Return [x, y] of the center of cell containing provided text 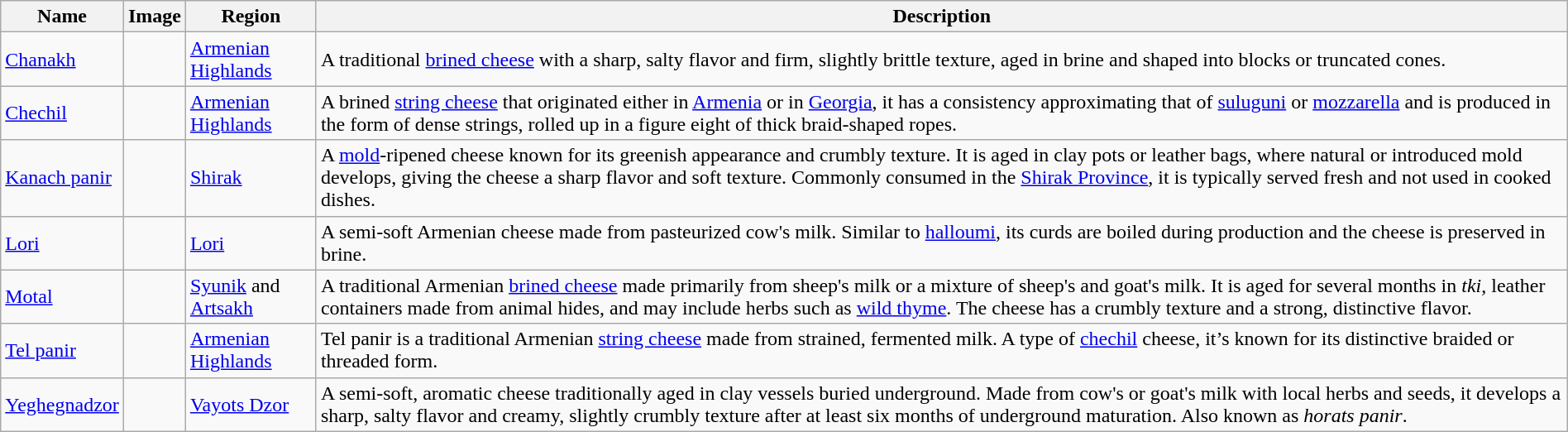
Name [63, 17]
Yeghegnadzor [63, 404]
Region [251, 17]
Motal [63, 296]
Description [941, 17]
A traditional brined cheese with a sharp, salty flavor and firm, slightly brittle texture, aged in brine and shaped into blocks or truncated cones. [941, 60]
Chechil [63, 113]
Syunik and Artsakh [251, 296]
Chanakh [63, 60]
Kanach panir [63, 178]
Vayots Dzor [251, 404]
Shirak [251, 178]
Tel panir [63, 351]
Image [154, 17]
